For the text-containing cell, return its midpoint in [X, Y] coordinate format. 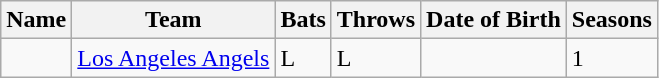
Los Angeles Angels [174, 58]
Date of Birth [494, 20]
Bats [303, 20]
Name [36, 20]
1 [612, 58]
Seasons [612, 20]
Throws [376, 20]
Team [174, 20]
